Determine the [x, y] coordinate at the center of the cell enclosing the given text.  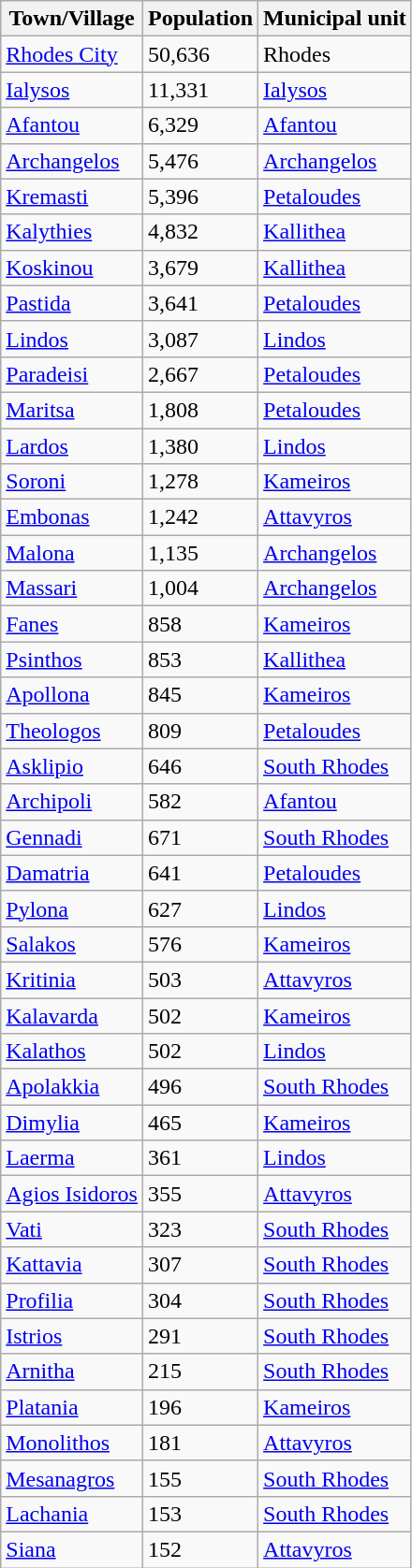
3,679 [200, 268]
355 [200, 1194]
Psinthos [72, 660]
11,331 [200, 90]
4,832 [200, 232]
Paradeisi [72, 374]
Rhodes [335, 54]
Lachania [72, 1514]
Lardos [72, 446]
Kremasti [72, 196]
6,329 [200, 125]
323 [200, 1229]
152 [200, 1549]
641 [200, 873]
Gennadi [72, 837]
Kalavarda [72, 1015]
1,242 [200, 517]
5,476 [200, 161]
Vati [72, 1229]
1,004 [200, 588]
1,808 [200, 410]
Arnitha [72, 1372]
Town/Village [72, 19]
Apollona [72, 695]
196 [200, 1407]
307 [200, 1265]
Damatria [72, 873]
503 [200, 980]
Profilia [72, 1300]
809 [200, 731]
291 [200, 1336]
5,396 [200, 196]
Mesanagros [72, 1478]
Dimylia [72, 1123]
153 [200, 1514]
Pastida [72, 303]
1,278 [200, 482]
361 [200, 1158]
Embonas [72, 517]
Soroni [72, 482]
Fanes [72, 624]
Agios Isidoros [72, 1194]
2,667 [200, 374]
Salakos [72, 944]
304 [200, 1300]
853 [200, 660]
582 [200, 802]
646 [200, 766]
181 [200, 1443]
576 [200, 944]
671 [200, 837]
Malona [72, 553]
Pylona [72, 908]
Kalythies [72, 232]
1,135 [200, 553]
Rhodes City [72, 54]
Kritinia [72, 980]
858 [200, 624]
Population [200, 19]
Platania [72, 1407]
Apolakkia [72, 1087]
Siana [72, 1549]
627 [200, 908]
Kalathos [72, 1052]
Maritsa [72, 410]
Theologos [72, 731]
215 [200, 1372]
Istrios [72, 1336]
Laerma [72, 1158]
845 [200, 695]
Archipoli [72, 802]
155 [200, 1478]
50,636 [200, 54]
3,641 [200, 303]
Asklipio [72, 766]
3,087 [200, 339]
465 [200, 1123]
1,380 [200, 446]
Municipal unit [335, 19]
Monolithos [72, 1443]
Kattavia [72, 1265]
496 [200, 1087]
Massari [72, 588]
Koskinou [72, 268]
